Pinpoint the cell where the given text exists, returning its [X, Y] midpoint coordinate. 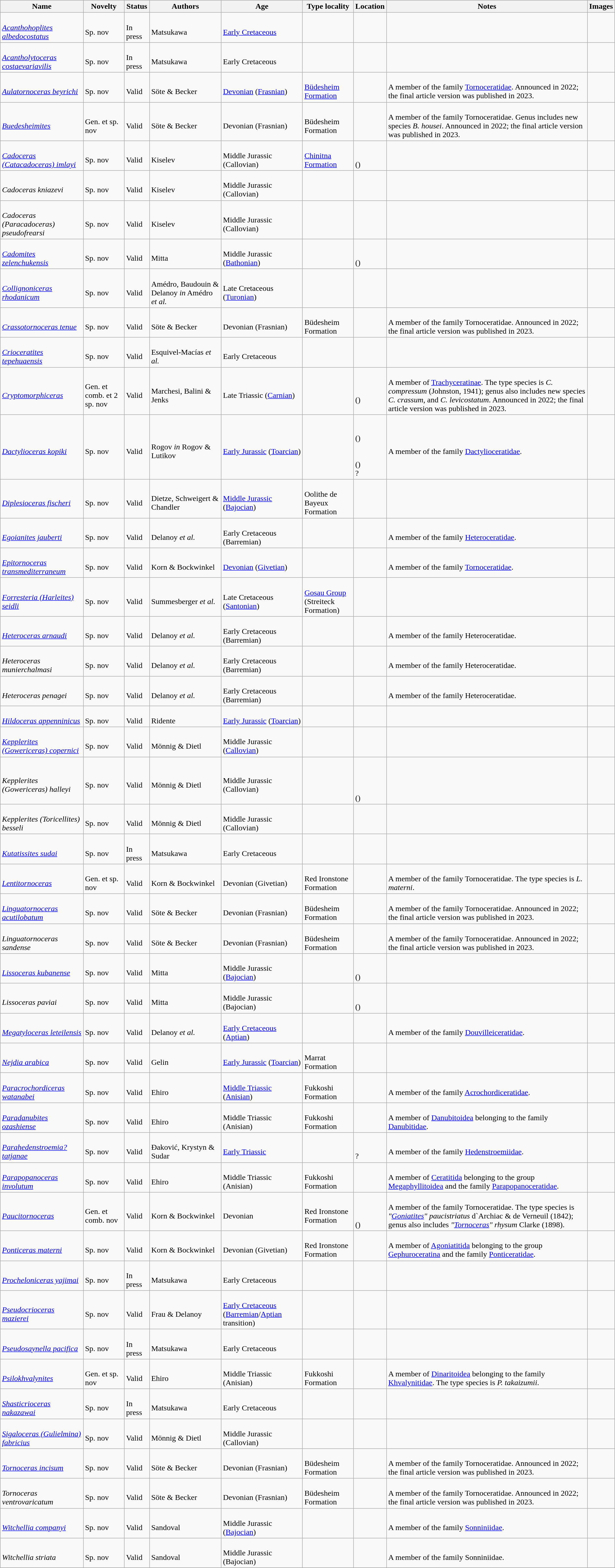
Sigaloceras (Gulielmina) fabricius [42, 1434]
A member of Danubitoidea belonging to the family Danubitidae. [487, 1118]
Collignoniceras rhodanicum [42, 288]
Megatyloceras leteilensis [42, 1028]
Type locality [328, 6]
Diplesioceras fischeri [42, 499]
A member of Ceratitida belonging to the group Megaphyllitoidea and the family Parapopanoceratidae. [487, 1177]
Summesberger et al. [186, 597]
Tornoceras incisum [42, 1464]
Cadomites zelenchukensis [42, 254]
Kepplerites (Gowericeras) halleyi [42, 780]
Heteroceras munierchalmasi [42, 661]
Buedesheimites [42, 121]
Aulatornoceras beyrichi [42, 87]
Paradanubites ozashiense [42, 1118]
Witchellia striata [42, 1553]
Witchellia companyi [42, 1523]
Images [601, 6]
Oolithe de Bayeux Formation [328, 499]
A member of the family Tornoceratidae. Genus includes new species B. housei. Announced in 2022; the final article version was published in 2023. [487, 121]
Lentitornoceras [42, 879]
Kepplerites (Toricellites) besseli [42, 819]
Nejdia arabica [42, 1058]
Cadoceras (Paracadoceras) pseudofrearsi [42, 220]
Linguatornoceras acutilobatum [42, 909]
Epitornoceras transmediterraneum [42, 563]
Kutatissites sudai [42, 849]
A member of the family Dactylioceratidae. [487, 447]
Heteroceras arnaudi [42, 631]
Late Cretaceous (Santonian) [262, 597]
A member of the family Hedenstroemiidae. [487, 1147]
Early Cretaceous (Barremian/Aptian transition) [262, 1310]
Lissoceras kubanense [42, 968]
Amédro, Baudouin & Delanoy in Amédro et al. [186, 288]
Frau & Delanoy [186, 1310]
Acantholytoceras costaevariavilis [42, 57]
Dietze, Schweigert & Chandler [186, 499]
Hildoceras appenninicus [42, 717]
A member of the family Douvilleiceratidae. [487, 1028]
Rogov in Rogov & Lutikov [186, 447]
Đaković, Krystyn & Sudar [186, 1147]
Authors [186, 6]
Tornoceras ventrovaricatum [42, 1493]
Marrat Formation [328, 1058]
Kepplerites (Gowericeras) copernici [42, 742]
Paucitornoceras [42, 1211]
Gosau Group(Streiteck Formation) [328, 597]
Late Cretaceous (Turonian) [262, 288]
Middle Jurassic (Bathonian) [262, 254]
Late Triassic (Carnian) [262, 391]
Chinitna Formation [328, 156]
Name [42, 6]
Age [262, 6]
Devonian [262, 1211]
Cadoceras (Catacadoceras) imlayi [42, 156]
A member of the family Tornoceratidae. [487, 563]
Linguatornoceras sandense [42, 938]
Ridente [186, 717]
Cadoceras kniazevi [42, 185]
() () ? [370, 447]
Marchesi, Balini & Jenks [186, 391]
Forresteria (Harleites) seidli [42, 597]
Dactylioceras kopiki [42, 447]
A member of the family Acrochordiceratidae. [487, 1088]
Early Triassic [262, 1147]
Shasticrioceras nakazawai [42, 1404]
Pseudocrioceras mazierei [42, 1310]
Ponticeras materni [42, 1246]
Acanthohoplites albedocostatus [42, 28]
Gelin [186, 1058]
Paracrochordiceras watanabei [42, 1088]
? [370, 1147]
Cryptomorphiceras [42, 391]
Gen. et comb. nov [104, 1211]
A member of Agoniatitida belonging to the group Gephuroceratina and the family Ponticeratidae. [487, 1246]
Notes [487, 6]
A member of the family Tornoceratidae. The type species is L. materni. [487, 879]
A member of Dinaritoidea belonging to the family Khvalynitidae. The type species is P. takaizumii. [487, 1374]
Gen. et comb. et 2 sp. nov [104, 391]
Psilokhvalynites [42, 1374]
Esquivel-Macías et al. [186, 352]
Crassotornoceras tenue [42, 322]
Early Cretaceous (Aptian) [262, 1028]
Procheloniceras yajimai [42, 1276]
Location [370, 6]
Novelty [104, 6]
Parapopanoceras involutum [42, 1177]
Heteroceras penagei [42, 691]
Lissoceras paviai [42, 998]
Parahedenstroemia? tatjanae [42, 1147]
Pseudosaynella pacifica [42, 1344]
Egoianites jauberti [42, 533]
Status [137, 6]
Crioceratites tepehuaensis [42, 352]
